Capture the cell that displays the provided text and extract its (X, Y) central coordinate. 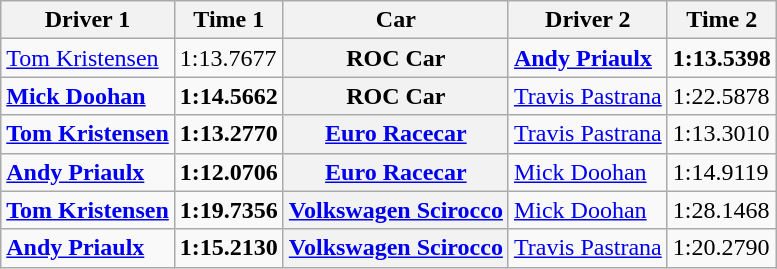
Driver 1 (88, 20)
1:13.3010 (722, 134)
1:28.1468 (722, 210)
1:13.5398 (722, 58)
1:22.5878 (722, 96)
1:13.7677 (228, 58)
1:13.2770 (228, 134)
Time 1 (228, 20)
Driver 2 (588, 20)
Time 2 (722, 20)
1:20.2790 (722, 248)
1:14.5662 (228, 96)
Car (396, 20)
1:12.0706 (228, 172)
1:14.9119 (722, 172)
1:19.7356 (228, 210)
1:15.2130 (228, 248)
